Return the [x, y] coordinate for the center point of the cell that contains the specified text.  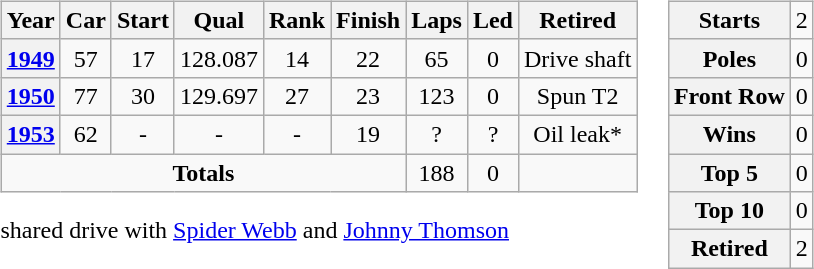
Top 5 [729, 173]
Top 10 [729, 211]
188 [437, 173]
Front Row [729, 96]
Wins [729, 134]
1953 [30, 134]
Spun T2 [577, 96]
Starts [729, 20]
Qual [218, 20]
1949 [30, 58]
Led [492, 20]
Oil leak* [577, 134]
14 [296, 58]
Drive shaft [577, 58]
62 [86, 134]
Laps [437, 20]
Poles [729, 58]
Car [86, 20]
Rank [296, 20]
30 [142, 96]
123 [437, 96]
Year [30, 20]
1950 [30, 96]
57 [86, 58]
22 [368, 58]
17 [142, 58]
Finish [368, 20]
Start [142, 20]
Totals [203, 173]
23 [368, 96]
77 [86, 96]
128.087 [218, 58]
65 [437, 58]
27 [296, 96]
129.697 [218, 96]
19 [368, 134]
